Capture the cell that displays the provided text and extract its (x, y) central coordinate. 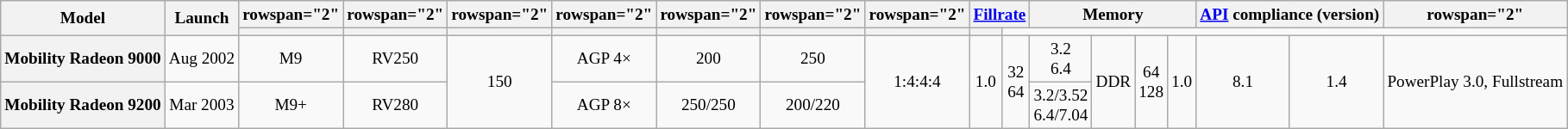
200 (709, 58)
3.2/3.526.4/7.04 (1061, 105)
Mar 2003 (202, 105)
1:4:4:4 (918, 82)
API compliance (version) (1290, 15)
Fillrate (1000, 15)
Model (83, 19)
DDR (1113, 82)
Mobility Radeon 9200 (83, 105)
150 (500, 82)
AGP 4× (604, 58)
RV280 (395, 105)
8.1 (1244, 82)
3264 (1016, 82)
RV250 (395, 58)
PowerPlay 3.0, Fullstream (1475, 82)
250 (812, 58)
Mobility Radeon 9000 (83, 58)
3.26.4 (1061, 58)
200/220 (812, 105)
M9 (292, 58)
Aug 2002 (202, 58)
AGP 8× (604, 105)
Launch (202, 19)
1.4 (1337, 82)
M9+ (292, 105)
64128 (1151, 82)
250/250 (709, 105)
Memory (1113, 15)
